Search for the cell housing the specified text and yield its (x, y) center coordinate. 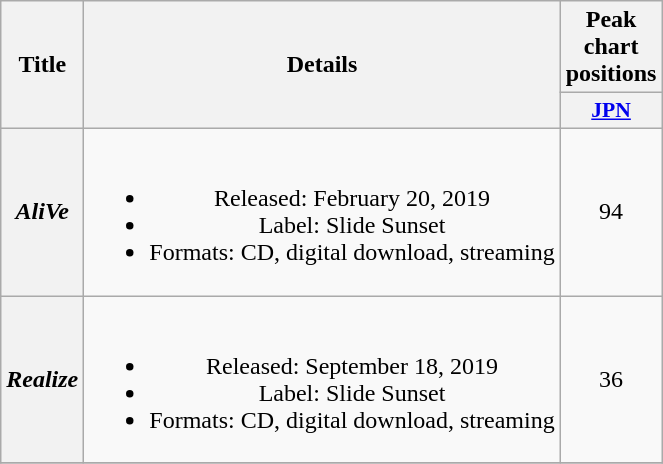
Released: September 18, 2019Label: Slide SunsetFormats: CD, digital download, streaming (322, 380)
AliVe (42, 212)
Details (322, 65)
Realize (42, 380)
36 (611, 380)
94 (611, 212)
Released: February 20, 2019Label: Slide SunsetFormats: CD, digital download, streaming (322, 212)
Title (42, 65)
Peak chartpositions (611, 47)
JPN (611, 111)
